Determine the [x, y] coordinate at the center of the cell enclosing the given text.  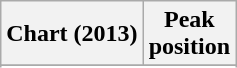
Chart (2013) [72, 34]
Peakposition [189, 34]
